Provide the [x, y] coordinate of the cell's center where the given text is located.  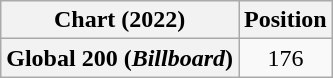
176 [285, 58]
Chart (2022) [120, 20]
Global 200 (Billboard) [120, 58]
Position [285, 20]
